From the cell containing the given text, extract its center point as [x, y] coordinate. 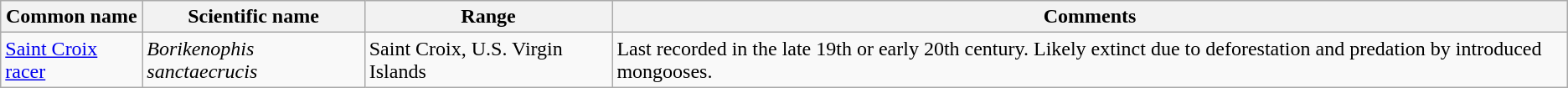
Comments [1090, 17]
Common name [72, 17]
Scientific name [253, 17]
Saint Croix racer [72, 60]
Borikenophis sanctaecrucis [253, 60]
Saint Croix, U.S. Virgin Islands [488, 60]
Range [488, 17]
Last recorded in the late 19th or early 20th century. Likely extinct due to deforestation and predation by introduced mongooses. [1090, 60]
